From the cell containing the given text, extract its center point as [x, y] coordinate. 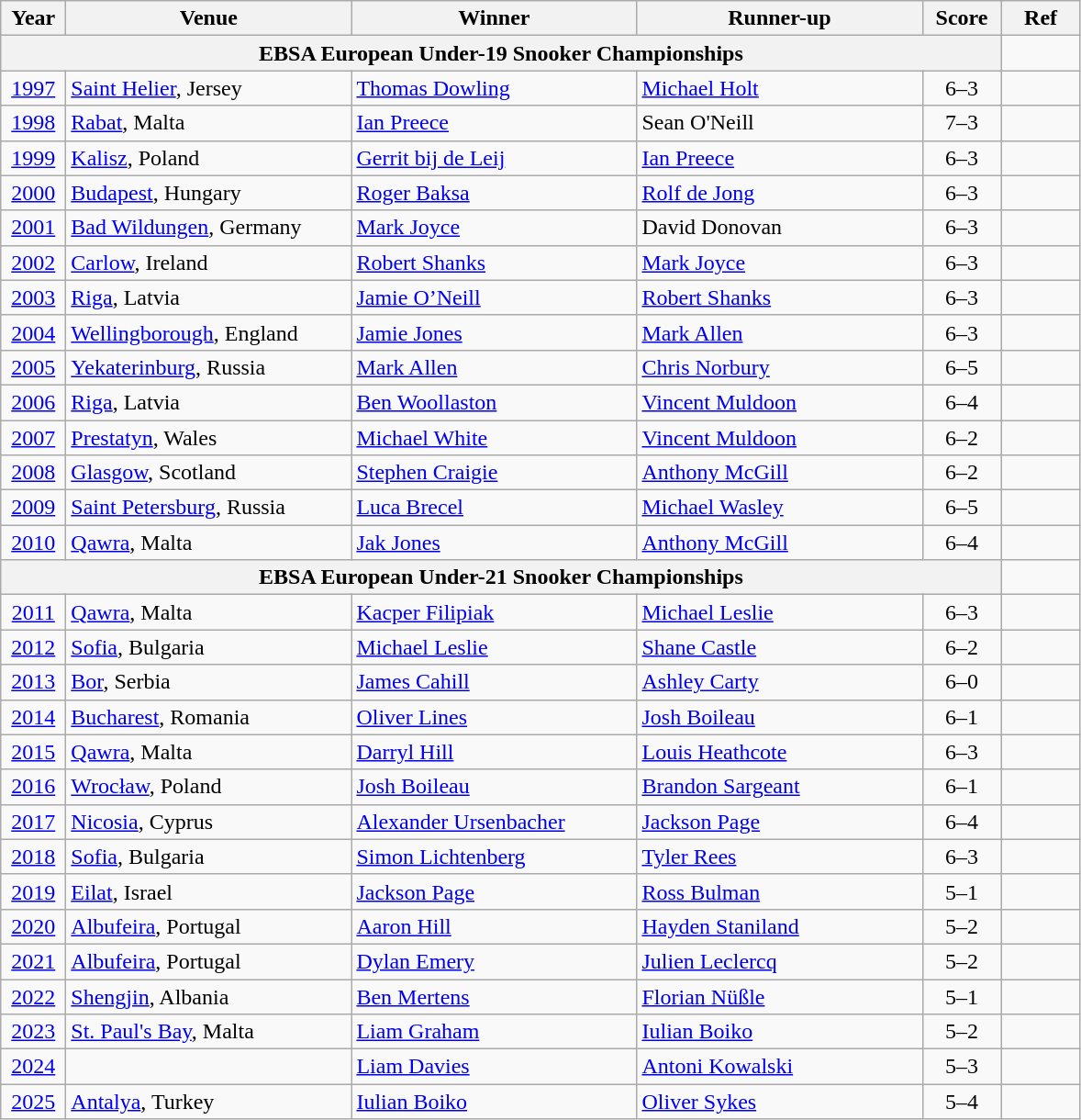
2000 [33, 193]
Saint Petersburg, Russia [209, 508]
2008 [33, 473]
Chris Norbury [780, 367]
Stephen Craigie [494, 473]
Glasgow, Scotland [209, 473]
Liam Davies [494, 1067]
Rolf de Jong [780, 193]
Aaron Hill [494, 926]
2021 [33, 961]
Wellingborough, England [209, 332]
Saint Helier, Jersey [209, 88]
Score [962, 18]
2003 [33, 297]
Winner [494, 18]
Bad Wildungen, Germany [209, 228]
Michael White [494, 438]
Runner-up [780, 18]
5–3 [962, 1067]
Simon Lichtenberg [494, 857]
1997 [33, 88]
Louis Heathcote [780, 752]
2007 [33, 438]
Carlow, Ireland [209, 263]
Shane Castle [780, 647]
St. Paul's Bay, Malta [209, 1032]
6–0 [962, 682]
2005 [33, 367]
Rabat, Malta [209, 123]
2015 [33, 752]
Liam Graham [494, 1032]
Ross Bulman [780, 891]
David Donovan [780, 228]
Venue [209, 18]
Alexander Ursenbacher [494, 822]
Tyler Rees [780, 857]
Hayden Staniland [780, 926]
2001 [33, 228]
Wrocław, Poland [209, 787]
2011 [33, 612]
Kacper Filipiak [494, 612]
Budapest, Hungary [209, 193]
Julien Leclercq [780, 961]
Nicosia, Cyprus [209, 822]
Jamie Jones [494, 332]
Darryl Hill [494, 752]
2014 [33, 717]
Jamie O’Neill [494, 297]
Kalisz, Poland [209, 158]
2004 [33, 332]
1999 [33, 158]
Ben Woollaston [494, 402]
2002 [33, 263]
5–4 [962, 1102]
Roger Baksa [494, 193]
Michael Wasley [780, 508]
2013 [33, 682]
Brandon Sargeant [780, 787]
Antoni Kowalski [780, 1067]
1998 [33, 123]
Ref [1041, 18]
Year [33, 18]
Oliver Lines [494, 717]
2006 [33, 402]
7–3 [962, 123]
2010 [33, 543]
Gerrit bij de Leij [494, 158]
Ben Mertens [494, 996]
Eilat, Israel [209, 891]
James Cahill [494, 682]
EBSA European Under-19 Snooker Championships [501, 53]
2009 [33, 508]
2020 [33, 926]
Michael Holt [780, 88]
Jak Jones [494, 543]
2017 [33, 822]
Sean O'Neill [780, 123]
2016 [33, 787]
2019 [33, 891]
Prestatyn, Wales [209, 438]
Yekaterinburg, Russia [209, 367]
Ashley Carty [780, 682]
2025 [33, 1102]
Bor, Serbia [209, 682]
2022 [33, 996]
Antalya, Turkey [209, 1102]
Bucharest, Romania [209, 717]
EBSA European Under-21 Snooker Championships [501, 577]
Luca Brecel [494, 508]
Dylan Emery [494, 961]
Oliver Sykes [780, 1102]
Thomas Dowling [494, 88]
Florian Nüßle [780, 996]
Shengjin, Albania [209, 996]
2012 [33, 647]
2018 [33, 857]
2023 [33, 1032]
2024 [33, 1067]
